Output the (X, Y) coordinate of the center of the cell containing the given text.  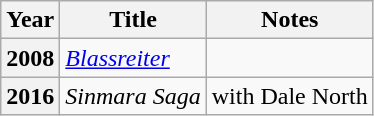
Sinmara Saga (133, 96)
2016 (30, 96)
Blassreiter (133, 58)
Title (133, 20)
with Dale North (290, 96)
2008 (30, 58)
Notes (290, 20)
Year (30, 20)
